Detect which cell encompasses the target text, then output its (x, y) center coordinate. 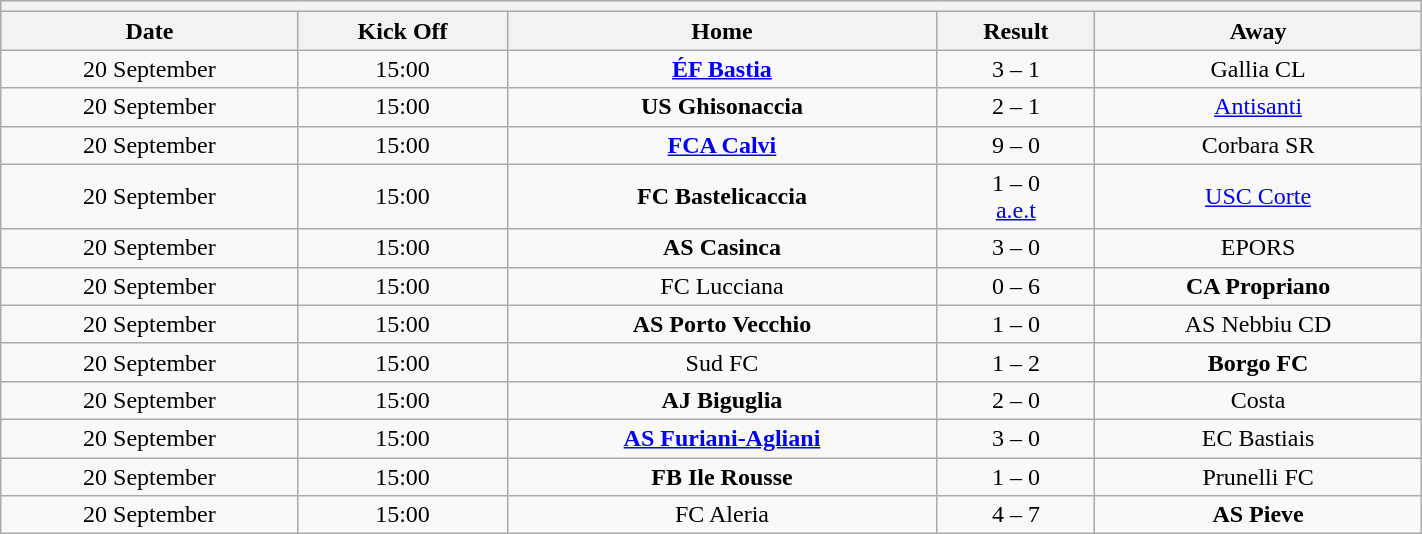
AJ Biguglia (722, 400)
0 – 6 (1016, 286)
FB Ile Rousse (722, 477)
FCA Calvi (722, 145)
2 – 0 (1016, 400)
Sud FC (722, 362)
CA Propriano (1258, 286)
US Ghisonaccia (722, 107)
Corbara SR (1258, 145)
EC Bastiais (1258, 438)
AS Pieve (1258, 515)
Costa (1258, 400)
Date (150, 31)
Gallia CL (1258, 69)
Result (1016, 31)
Prunelli FC (1258, 477)
Antisanti (1258, 107)
Borgo FC (1258, 362)
3 – 1 (1016, 69)
AS Porto Vecchio (722, 324)
1 – 2 (1016, 362)
AS Casinca (722, 248)
FC Aleria (722, 515)
Away (1258, 31)
Kick Off (402, 31)
2 – 1 (1016, 107)
EPORS (1258, 248)
ÉF Bastia (722, 69)
Home (722, 31)
AS Nebbiu CD (1258, 324)
FC Bastelicaccia (722, 196)
4 – 7 (1016, 515)
AS Furiani-Agliani (722, 438)
9 – 0 (1016, 145)
1 – 0 a.e.t (1016, 196)
USC Corte (1258, 196)
FC Lucciana (722, 286)
